Return (X, Y) of the center of cell containing provided text 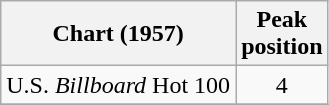
4 (282, 85)
Chart (1957) (118, 34)
U.S. Billboard Hot 100 (118, 85)
Peakposition (282, 34)
